For the text-containing cell, return its midpoint in [X, Y] coordinate format. 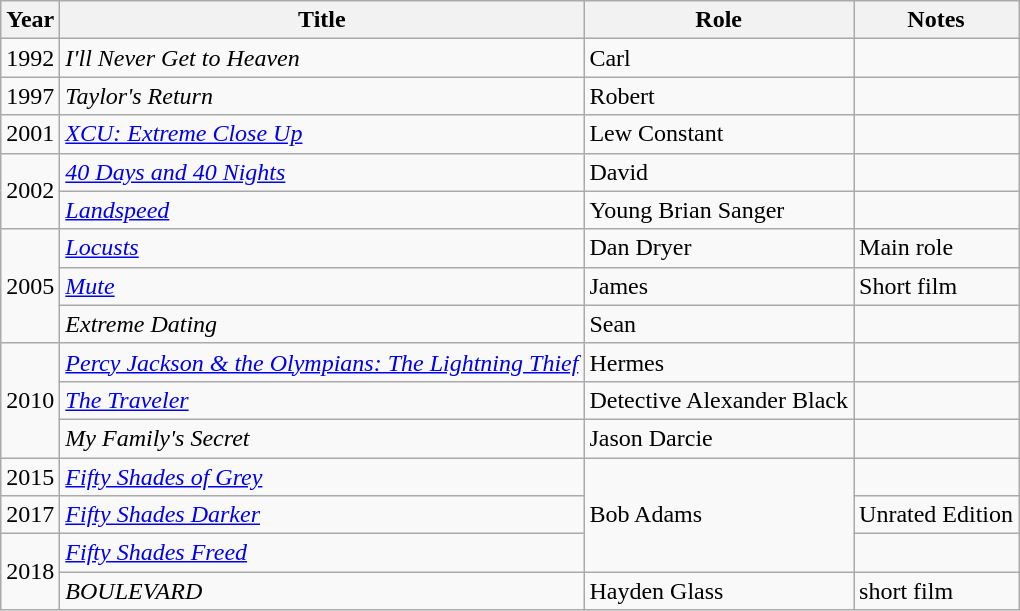
James [719, 286]
I'll Never Get to Heaven [322, 58]
2001 [30, 134]
Sean [719, 324]
Hermes [719, 362]
XCU: Extreme Close Up [322, 134]
Bob Adams [719, 515]
2002 [30, 191]
short film [936, 591]
Jason Darcie [719, 438]
BOULEVARD [322, 591]
Notes [936, 20]
Main role [936, 248]
40 Days and 40 Nights [322, 172]
Robert [719, 96]
Title [322, 20]
Locusts [322, 248]
Detective Alexander Black [719, 400]
The Traveler [322, 400]
Unrated Edition [936, 515]
2015 [30, 477]
David [719, 172]
Year [30, 20]
2017 [30, 515]
2018 [30, 572]
Taylor's Return [322, 96]
1997 [30, 96]
Role [719, 20]
Hayden Glass [719, 591]
Mute [322, 286]
Fifty Shades of Grey [322, 477]
Fifty Shades Freed [322, 553]
Carl [719, 58]
2005 [30, 286]
Short film [936, 286]
Lew Constant [719, 134]
Young Brian Sanger [719, 210]
Landspeed [322, 210]
Fifty Shades Darker [322, 515]
Dan Dryer [719, 248]
2010 [30, 400]
My Family's Secret [322, 438]
Percy Jackson & the Olympians: The Lightning Thief [322, 362]
Extreme Dating [322, 324]
1992 [30, 58]
